From the cell containing the given text, extract its center point as (X, Y) coordinate. 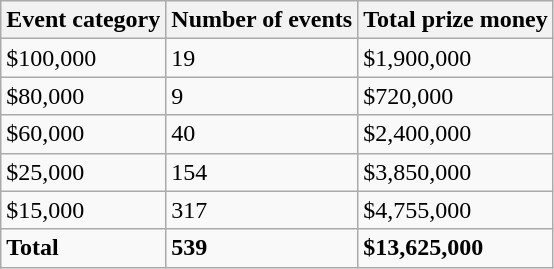
317 (262, 210)
$25,000 (84, 172)
$3,850,000 (456, 172)
40 (262, 134)
$80,000 (84, 96)
$100,000 (84, 58)
Number of events (262, 20)
$4,755,000 (456, 210)
539 (262, 248)
Event category (84, 20)
$720,000 (456, 96)
154 (262, 172)
Total (84, 248)
$13,625,000 (456, 248)
$2,400,000 (456, 134)
19 (262, 58)
9 (262, 96)
Total prize money (456, 20)
$15,000 (84, 210)
$60,000 (84, 134)
$1,900,000 (456, 58)
